Provide the (X, Y) coordinate of the cell's center where the given text is located.  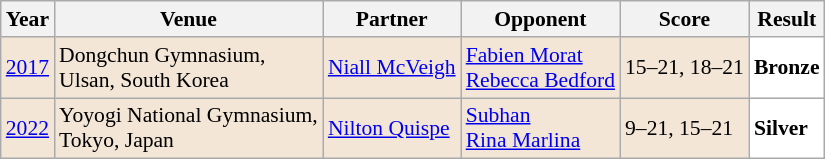
Niall McVeigh (392, 68)
Bronze (787, 68)
15–21, 18–21 (684, 68)
Yoyogi National Gymnasium,Tokyo, Japan (188, 128)
Opponent (540, 19)
Venue (188, 19)
2022 (28, 128)
Year (28, 19)
Fabien Morat Rebecca Bedford (540, 68)
Silver (787, 128)
Nilton Quispe (392, 128)
2017 (28, 68)
Partner (392, 19)
Subhan Rina Marlina (540, 128)
Score (684, 19)
Result (787, 19)
Dongchun Gymnasium,Ulsan, South Korea (188, 68)
9–21, 15–21 (684, 128)
